Find where the given text appears and provide that cell's center as [x, y] coordinate. 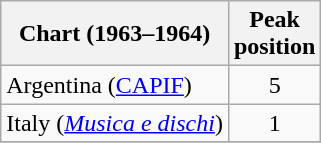
Peakposition [274, 34]
Argentina (CAPIF) [115, 85]
Chart (1963–1964) [115, 34]
5 [274, 85]
1 [274, 123]
Italy (Musica e dischi) [115, 123]
